Provide the (x, y) coordinate of the cell's center where the given text is located.  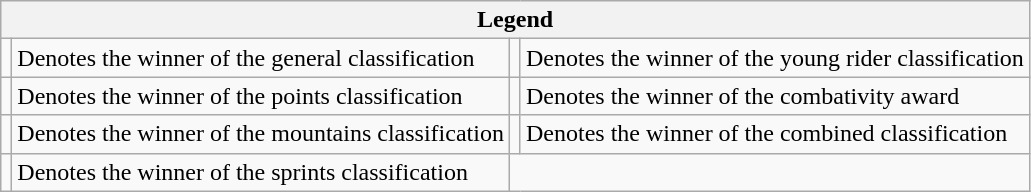
Denotes the winner of the young rider classification (774, 58)
Denotes the winner of the combined classification (774, 134)
Denotes the winner of the mountains classification (261, 134)
Legend (516, 20)
Denotes the winner of the sprints classification (261, 172)
Denotes the winner of the combativity award (774, 96)
Denotes the winner of the points classification (261, 96)
Denotes the winner of the general classification (261, 58)
